Capture the cell that displays the provided text and extract its [X, Y] central coordinate. 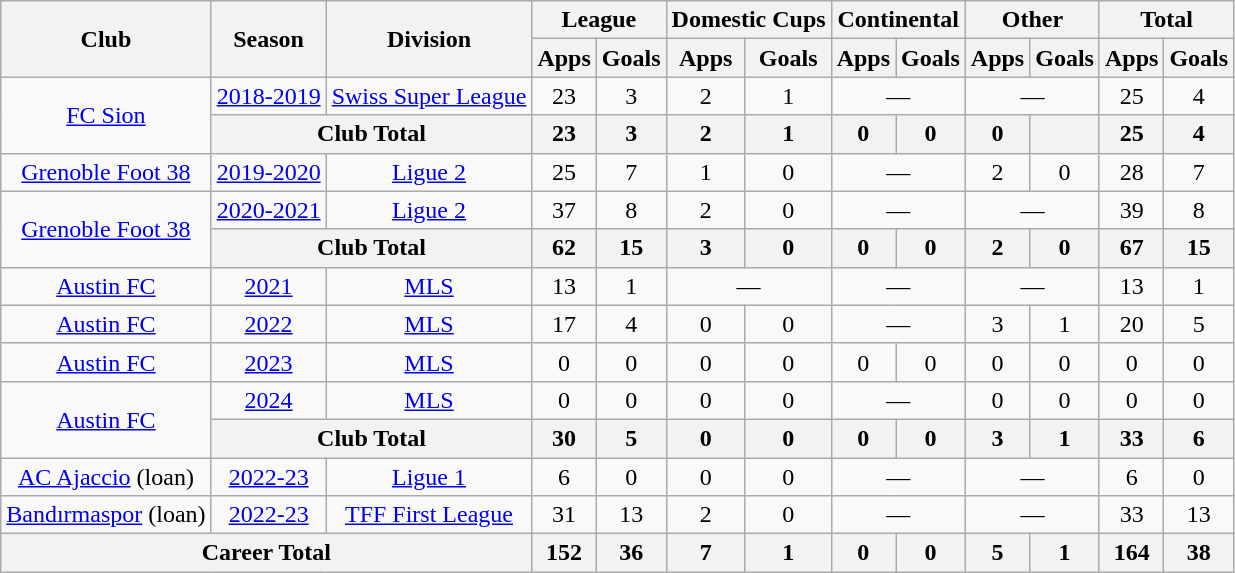
2019-2020 [268, 172]
FC Sion [106, 115]
2022 [268, 324]
30 [564, 438]
Club [106, 39]
Domestic Cups [748, 20]
AC Ajaccio (loan) [106, 477]
Bandırmaspor (loan) [106, 515]
38 [1199, 553]
67 [1131, 248]
Other [1032, 20]
Career Total [266, 553]
2018-2019 [268, 96]
39 [1131, 210]
17 [564, 324]
TFF First League [429, 515]
2020-2021 [268, 210]
36 [631, 553]
28 [1131, 172]
20 [1131, 324]
League [599, 20]
62 [564, 248]
2023 [268, 362]
Division [429, 39]
164 [1131, 553]
Swiss Super League [429, 96]
Season [268, 39]
2021 [268, 286]
Continental [898, 20]
31 [564, 515]
Total [1166, 20]
152 [564, 553]
2024 [268, 400]
Ligue 1 [429, 477]
37 [564, 210]
